Determine the [x, y] coordinate at the center of the cell enclosing the given text.  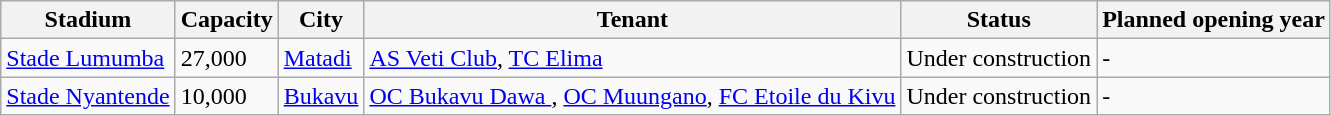
Stadium [88, 20]
Planned opening year [1214, 20]
Stade Nyantende [88, 96]
Tenant [632, 20]
Bukavu [321, 96]
Stade Lumumba [88, 58]
Capacity [226, 20]
Matadi [321, 58]
27,000 [226, 58]
10,000 [226, 96]
AS Veti Club, TC Elima [632, 58]
Status [999, 20]
OC Bukavu Dawa , OC Muungano, FC Etoile du Kivu [632, 96]
City [321, 20]
